Identify which cell holds the provided text, then report its [x, y] central coordinate. 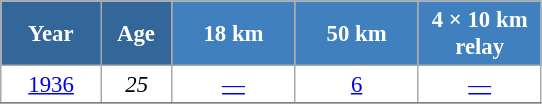
Age [136, 34]
18 km [234, 34]
4 × 10 km relay [480, 34]
1936 [52, 85]
50 km [356, 34]
25 [136, 85]
6 [356, 85]
Year [52, 34]
